Return the (x, y) coordinate for the center point of the cell that contains the specified text.  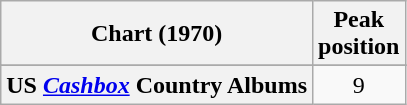
Chart (1970) (157, 34)
US Cashbox Country Albums (157, 85)
9 (359, 85)
Peakposition (359, 34)
